Scan for the cell matching the given text and deliver its (x, y) coordinate at center. 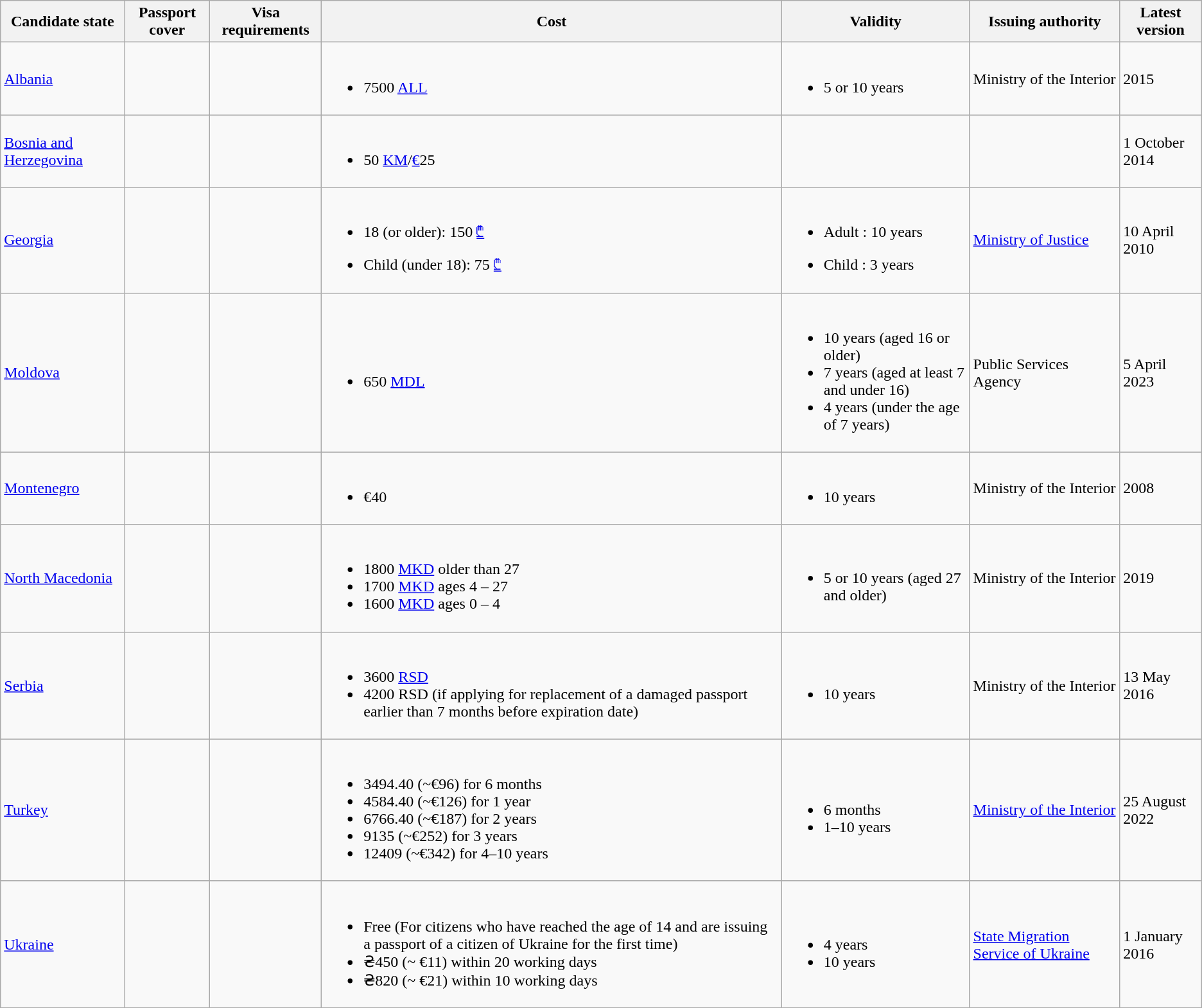
Visa requirements (266, 22)
2019 (1161, 578)
Moldova (63, 372)
State Migration Service of Ukraine (1045, 944)
5 or 10 years (876, 78)
10 April 2010 (1161, 240)
Turkey (63, 810)
2008 (1161, 488)
Cost (552, 22)
Public Services Agency (1045, 372)
3494.40 (~€96) for 6 months4584.40 (~€126) for 1 year6766.40 (~€187) for 2 years9135 (~€252) for 3 years12409 (~€342) for 4–10 years (552, 810)
25 August 2022 (1161, 810)
7500 ALL (552, 78)
50 KM/€25 (552, 152)
1 October 2014 (1161, 152)
Serbia (63, 686)
6 months1–10 years (876, 810)
650 MDL (552, 372)
4 years10 years (876, 944)
Bosnia and Herzegovina (63, 152)
North Macedonia (63, 578)
18 (or older): 150 ₾Child (under 18): 75 ₾ (552, 240)
10 years (aged 16 or older)7 years (aged at least 7 and under 16)4 years (under the age of 7 years) (876, 372)
Ukraine (63, 944)
€40 (552, 488)
Latest version (1161, 22)
5 April 2023 (1161, 372)
Georgia (63, 240)
Validity (876, 22)
Adult : 10 yearsChild : 3 years (876, 240)
Montenegro (63, 488)
2015 (1161, 78)
13 May 2016 (1161, 686)
Ministry of Justice (1045, 240)
3600 RSD4200 RSD (if applying for replacement of a damaged passport earlier than 7 months before expiration date) (552, 686)
1 January 2016 (1161, 944)
1800 MKD older than 271700 MKD ages 4 – 271600 MKD ages 0 – 4 (552, 578)
Candidate state (63, 22)
Albania (63, 78)
Passport cover (167, 22)
5 or 10 years (aged 27 and older) (876, 578)
Issuing authority (1045, 22)
